Find where the given text appears and provide that cell's center as [X, Y] coordinate. 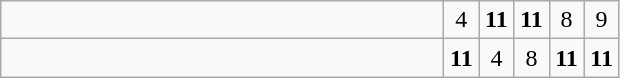
9 [602, 20]
